Search for the cell housing the specified text and yield its (x, y) center coordinate. 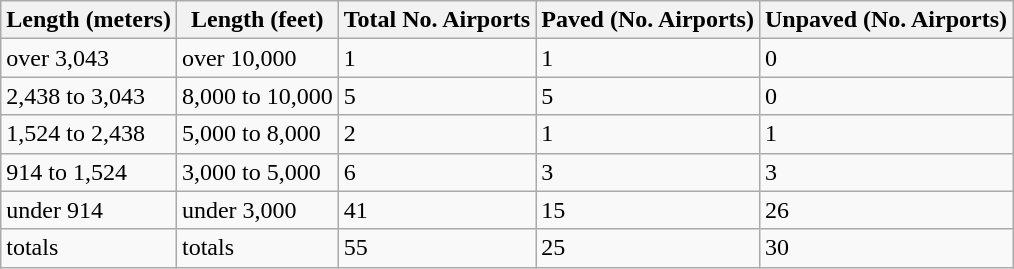
Paved (No. Airports) (648, 20)
2 (437, 134)
over 3,043 (89, 58)
Unpaved (No. Airports) (886, 20)
5,000 to 8,000 (257, 134)
8,000 to 10,000 (257, 96)
15 (648, 210)
3,000 to 5,000 (257, 172)
over 10,000 (257, 58)
26 (886, 210)
41 (437, 210)
Length (meters) (89, 20)
30 (886, 248)
2,438 to 3,043 (89, 96)
under 3,000 (257, 210)
914 to 1,524 (89, 172)
55 (437, 248)
Length (feet) (257, 20)
under 914 (89, 210)
25 (648, 248)
Total No. Airports (437, 20)
1,524 to 2,438 (89, 134)
6 (437, 172)
